Locate the cell with the specified text and output its (X, Y) center coordinate. 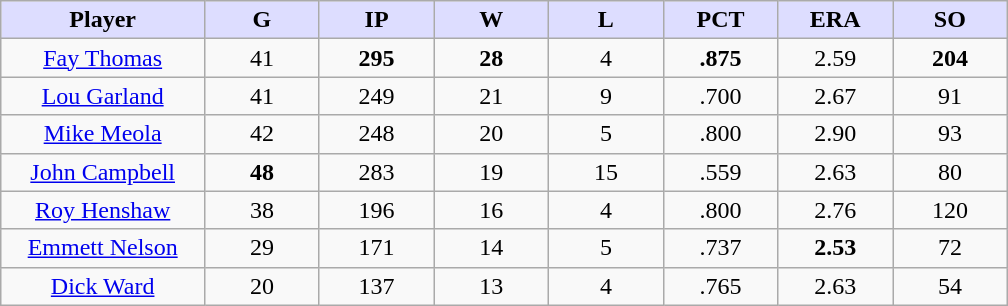
SO (950, 20)
.559 (720, 172)
120 (950, 210)
15 (606, 172)
48 (262, 172)
28 (492, 58)
IP (376, 20)
54 (950, 286)
295 (376, 58)
W (492, 20)
Roy Henshaw (103, 210)
171 (376, 248)
29 (262, 248)
16 (492, 210)
ERA (836, 20)
14 (492, 248)
.765 (720, 286)
G (262, 20)
Lou Garland (103, 96)
.875 (720, 58)
196 (376, 210)
204 (950, 58)
80 (950, 172)
38 (262, 210)
John Campbell (103, 172)
9 (606, 96)
2.76 (836, 210)
Player (103, 20)
PCT (720, 20)
13 (492, 286)
.700 (720, 96)
Emmett Nelson (103, 248)
2.67 (836, 96)
248 (376, 134)
249 (376, 96)
.737 (720, 248)
Fay Thomas (103, 58)
19 (492, 172)
21 (492, 96)
93 (950, 134)
42 (262, 134)
2.90 (836, 134)
137 (376, 286)
Mike Meola (103, 134)
L (606, 20)
Dick Ward (103, 286)
91 (950, 96)
2.53 (836, 248)
283 (376, 172)
72 (950, 248)
2.59 (836, 58)
